Provide the [x, y] coordinate of the cell's center where the given text is located.  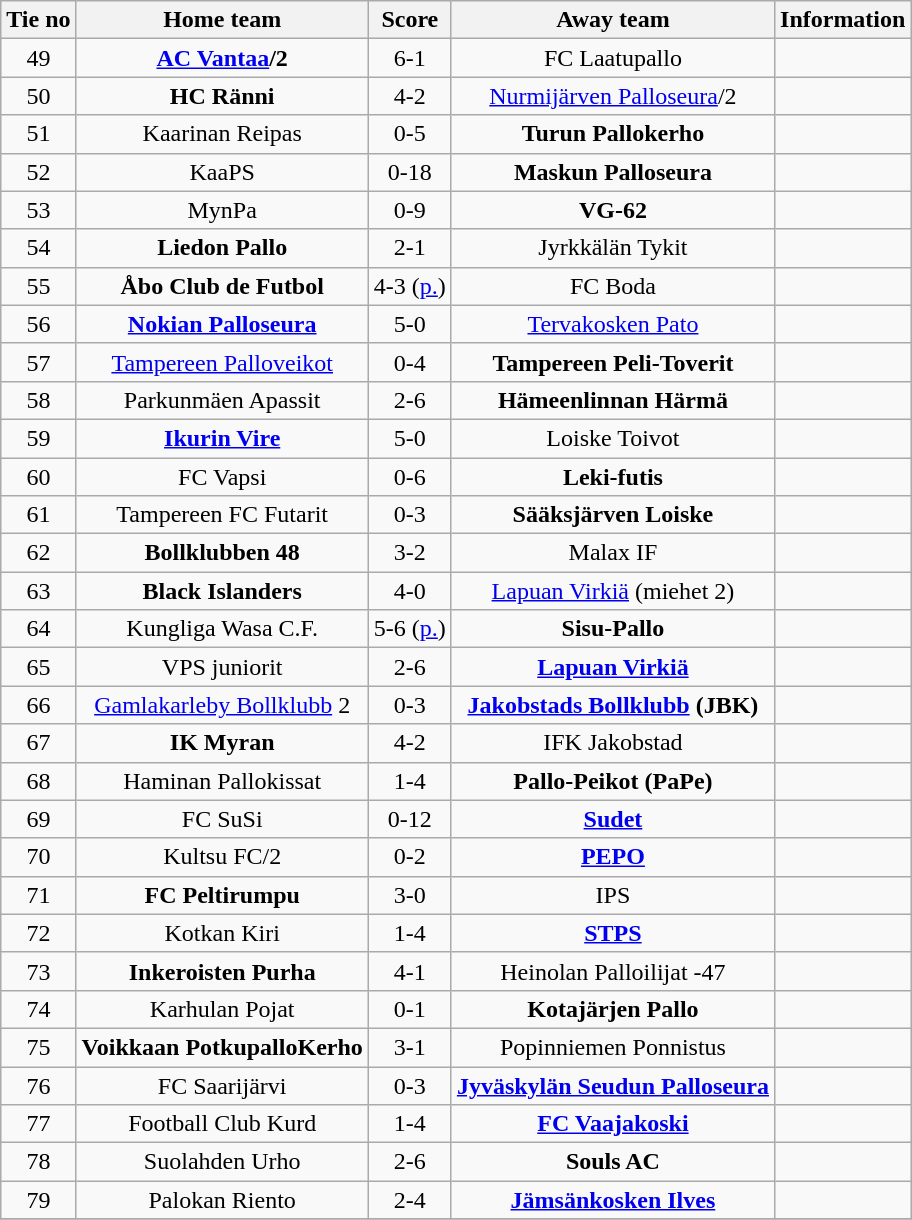
Malax IF [612, 553]
53 [38, 210]
75 [38, 1047]
5-6 (p.) [410, 629]
Maskun Palloseura [612, 172]
72 [38, 933]
Jakobstads Bollklubb (JBK) [612, 705]
Souls AC [612, 1162]
VG-62 [612, 210]
Kotkan Kiri [222, 933]
HC Ränni [222, 96]
2-4 [410, 1200]
Leki-futis [612, 477]
0-6 [410, 477]
Nurmijärven Palloseura/2 [612, 96]
58 [38, 400]
Inkeroisten Purha [222, 971]
Haminan Pallokissat [222, 781]
MynPa [222, 210]
60 [38, 477]
65 [38, 667]
0-1 [410, 1009]
52 [38, 172]
FC Boda [612, 286]
Kungliga Wasa C.F. [222, 629]
4-1 [410, 971]
FC Vapsi [222, 477]
6-1 [410, 58]
64 [38, 629]
61 [38, 515]
IK Myran [222, 743]
54 [38, 248]
FC Laatupallo [612, 58]
Åbo Club de Futbol [222, 286]
Popinniemen Ponnistus [612, 1047]
Tie no [38, 20]
IFK Jakobstad [612, 743]
Kultsu FC/2 [222, 857]
Ikurin Vire [222, 438]
Score [410, 20]
4-3 (p.) [410, 286]
0-18 [410, 172]
0-12 [410, 819]
Black Islanders [222, 591]
49 [38, 58]
Sisu-Pallo [612, 629]
Parkunmäen Apassit [222, 400]
76 [38, 1085]
FC Saarijärvi [222, 1085]
4-0 [410, 591]
Loiske Toivot [612, 438]
3-1 [410, 1047]
PEPO [612, 857]
AC Vantaa/2 [222, 58]
Away team [612, 20]
Palokan Riento [222, 1200]
Kaarinan Reipas [222, 134]
FC SuSi [222, 819]
Lapuan Virkiä [612, 667]
Bollklubben 48 [222, 553]
74 [38, 1009]
59 [38, 438]
77 [38, 1124]
68 [38, 781]
KaaPS [222, 172]
55 [38, 286]
Voikkaan PotkupalloKerho [222, 1047]
2-1 [410, 248]
Hämeenlinnan Härmä [612, 400]
Kotajärjen Pallo [612, 1009]
Karhulan Pojat [222, 1009]
63 [38, 591]
Jyväskylän Seudun Palloseura [612, 1085]
69 [38, 819]
Lapuan Virkiä (miehet 2) [612, 591]
Suolahden Urho [222, 1162]
79 [38, 1200]
62 [38, 553]
3-2 [410, 553]
71 [38, 895]
66 [38, 705]
50 [38, 96]
57 [38, 362]
Pallo-Peikot (PaPe) [612, 781]
Nokian Palloseura [222, 324]
0-9 [410, 210]
Jyrkkälän Tykit [612, 248]
0-4 [410, 362]
Home team [222, 20]
Tampereen FC Futarit [222, 515]
FC Peltirumpu [222, 895]
56 [38, 324]
STPS [612, 933]
Football Club Kurd [222, 1124]
Liedon Pallo [222, 248]
0-5 [410, 134]
70 [38, 857]
Turun Pallokerho [612, 134]
FC Vaajakoski [612, 1124]
Tampereen Palloveikot [222, 362]
3-0 [410, 895]
78 [38, 1162]
Sudet [612, 819]
Tampereen Peli-Toverit [612, 362]
67 [38, 743]
Gamlakarleby Bollklubb 2 [222, 705]
Tervakosken Pato [612, 324]
Jämsänkosken Ilves [612, 1200]
51 [38, 134]
Sääksjärven Loiske [612, 515]
Information [843, 20]
73 [38, 971]
VPS juniorit [222, 667]
0-2 [410, 857]
IPS [612, 895]
Heinolan Palloilijat -47 [612, 971]
